Return the [x, y] coordinate for the center point of the cell that contains the specified text.  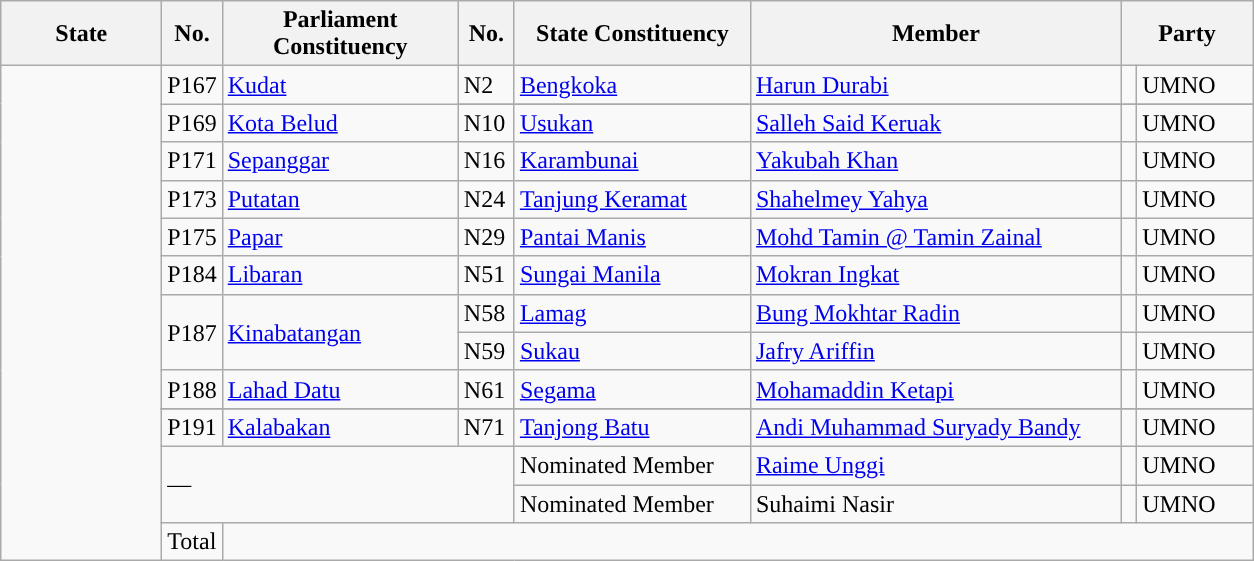
P188 [192, 389]
Usukan [632, 123]
Jafry Ariffin [936, 351]
N71 [486, 427]
Kinabatangan [340, 332]
P175 [192, 237]
Sungai Manila [632, 275]
Tanjong Batu [632, 427]
Mokran Ingkat [936, 275]
N51 [486, 275]
Party [1186, 34]
Karambunai [632, 161]
P191 [192, 427]
N2 [486, 85]
P173 [192, 199]
N10 [486, 123]
Salleh Said Keruak [936, 123]
Total [192, 542]
Kalabakan [340, 427]
Libaran [340, 275]
Pantai Manis [632, 237]
Putatan [340, 199]
N29 [486, 237]
Shahelmey Yahya [936, 199]
Member [936, 34]
P169 [192, 123]
N59 [486, 351]
Bengkoka [632, 85]
P184 [192, 275]
N58 [486, 313]
State [82, 34]
Mohd Tamin @ Tamin Zainal [936, 237]
Yakubah Khan [936, 161]
N24 [486, 199]
Harun Durabi [936, 85]
Bung Mokhtar Radin [936, 313]
Raime Unggi [936, 465]
State Constituency [632, 34]
— [338, 484]
P187 [192, 332]
Kota Belud [340, 123]
Suhaimi Nasir [936, 503]
Segama [632, 389]
N61 [486, 389]
P171 [192, 161]
Kudat [340, 85]
Sukau [632, 351]
Andi Muhammad Suryady Bandy [936, 427]
P167 [192, 85]
Sepanggar [340, 161]
N16 [486, 161]
Mohamaddin Ketapi [936, 389]
Lamag [632, 313]
Papar [340, 237]
Lahad Datu [340, 389]
Tanjung Keramat [632, 199]
Parliament Constituency [340, 34]
